Capture the cell that displays the provided text and extract its [X, Y] central coordinate. 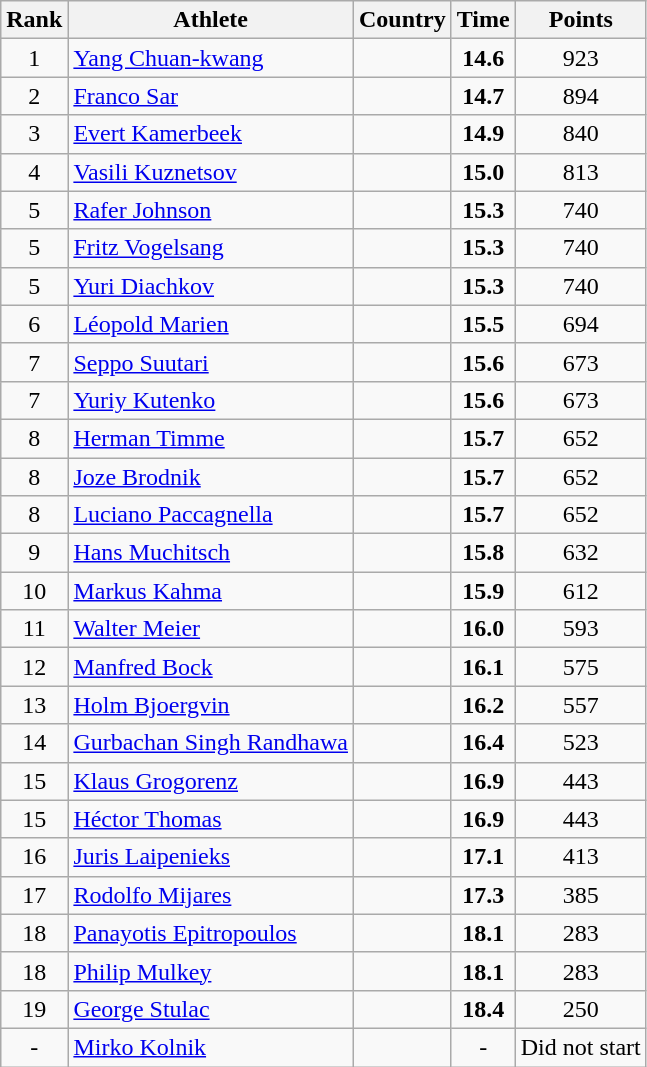
557 [580, 705]
14.9 [483, 134]
632 [580, 553]
Herman Timme [211, 438]
Points [580, 20]
694 [580, 324]
Did not start [580, 1047]
250 [580, 1009]
2 [34, 96]
413 [580, 857]
14.6 [483, 58]
17 [34, 895]
Léopold Marien [211, 324]
16.0 [483, 629]
Klaus Grogorenz [211, 781]
19 [34, 1009]
523 [580, 743]
Yang Chuan-kwang [211, 58]
Markus Kahma [211, 591]
Athlete [211, 20]
17.3 [483, 895]
894 [580, 96]
Walter Meier [211, 629]
Rafer Johnson [211, 210]
15.5 [483, 324]
Seppo Suutari [211, 362]
George Stulac [211, 1009]
Evert Kamerbeek [211, 134]
Manfred Bock [211, 667]
Mirko Kolnik [211, 1047]
Luciano Paccagnella [211, 515]
13 [34, 705]
16.4 [483, 743]
Holm Bjoergvin [211, 705]
4 [34, 172]
Joze Brodnik [211, 477]
Philip Mulkey [211, 971]
Panayotis Epitropoulos [211, 933]
12 [34, 667]
593 [580, 629]
Rank [34, 20]
Juris Laipenieks [211, 857]
Vasili Kuznetsov [211, 172]
923 [580, 58]
9 [34, 553]
17.1 [483, 857]
18.4 [483, 1009]
14.7 [483, 96]
Héctor Thomas [211, 819]
612 [580, 591]
3 [34, 134]
16.2 [483, 705]
14 [34, 743]
Rodolfo Mijares [211, 895]
16 [34, 857]
Yuriy Kutenko [211, 400]
575 [580, 667]
10 [34, 591]
Fritz Vogelsang [211, 248]
Country [403, 20]
Hans Muchitsch [211, 553]
840 [580, 134]
Yuri Diachkov [211, 286]
Franco Sar [211, 96]
16.1 [483, 667]
15.9 [483, 591]
15.0 [483, 172]
15.8 [483, 553]
6 [34, 324]
Time [483, 20]
813 [580, 172]
Gurbachan Singh Randhawa [211, 743]
385 [580, 895]
11 [34, 629]
1 [34, 58]
